From the cell containing the given text, extract its center point as [X, Y] coordinate. 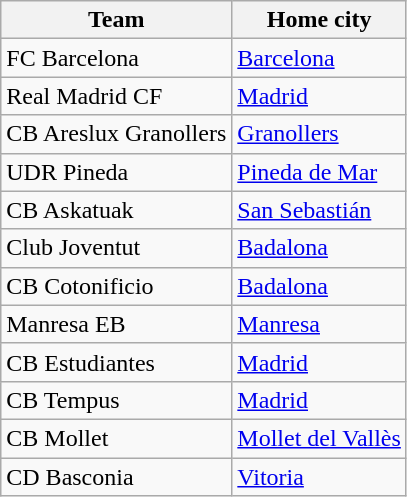
CB Areslux Granollers [116, 134]
CB Mollet [116, 438]
Team [116, 20]
CB Tempus [116, 400]
Real Madrid CF [116, 96]
Mollet del Vallès [320, 438]
Home city [320, 20]
Manresa EB [116, 324]
FC Barcelona [116, 58]
San Sebastián [320, 210]
UDR Pineda [116, 172]
CB Estudiantes [116, 362]
Manresa [320, 324]
CB Cotonificio [116, 286]
Barcelona [320, 58]
Club Joventut [116, 248]
CD Basconia [116, 477]
Vitoria [320, 477]
Granollers [320, 134]
CB Askatuak [116, 210]
Pineda de Mar [320, 172]
